For the text-containing cell, return its midpoint in (x, y) coordinate format. 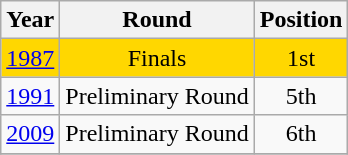
2009 (30, 134)
1991 (30, 96)
Finals (157, 58)
Round (157, 20)
Position (301, 20)
6th (301, 134)
5th (301, 96)
Year (30, 20)
1st (301, 58)
1987 (30, 58)
